Find where the given text appears and provide that cell's center as [x, y] coordinate. 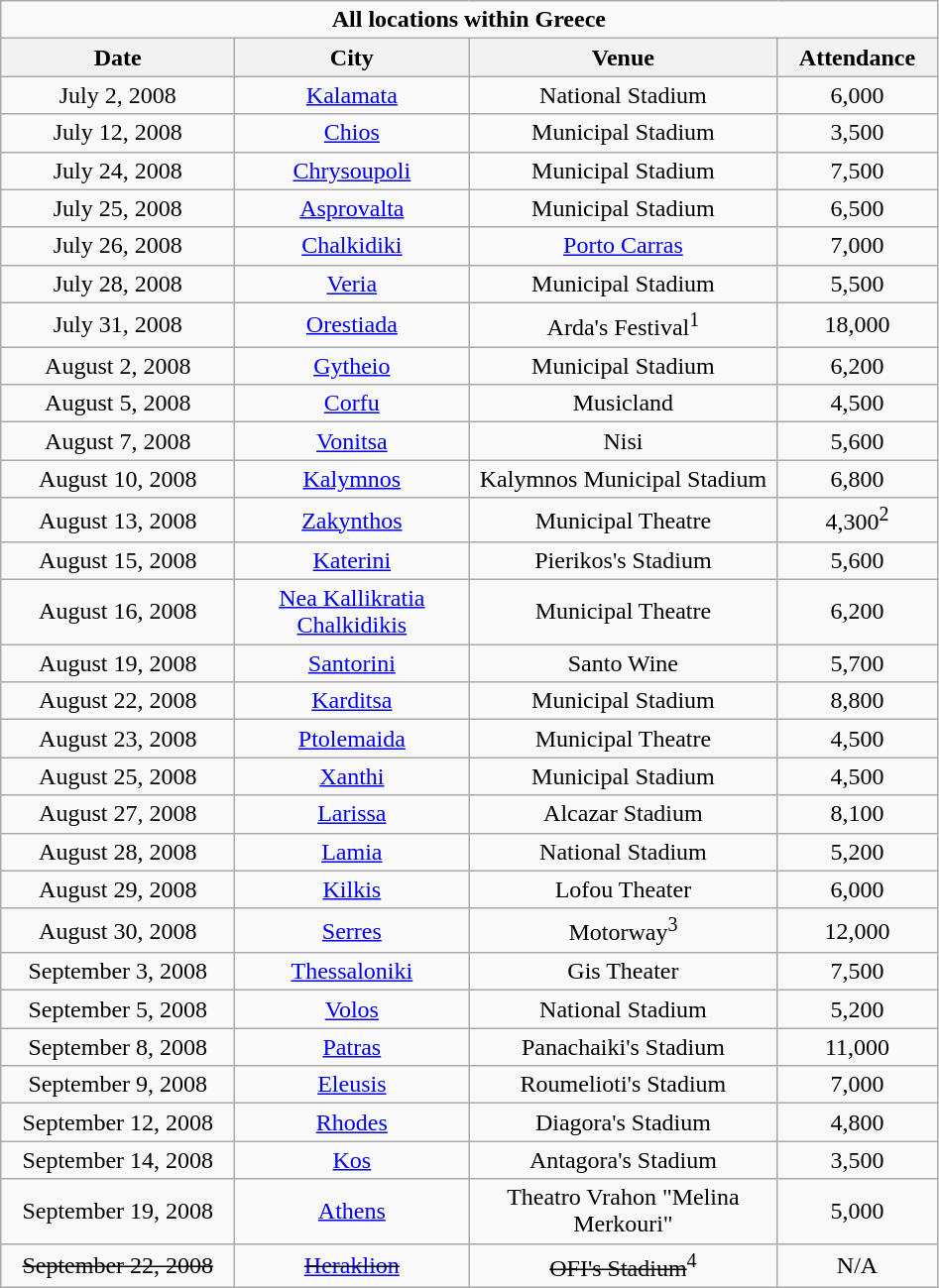
Katerini [352, 561]
Chrysoupoli [352, 171]
August 22, 2008 [118, 701]
Zakynthos [352, 520]
4,3002 [857, 520]
August 16, 2008 [118, 613]
Antagora's Stadium [623, 1160]
Panachaiki's Stadium [623, 1047]
August 15, 2008 [118, 561]
July 28, 2008 [118, 284]
August 19, 2008 [118, 663]
8,100 [857, 814]
August 25, 2008 [118, 776]
Kalamata [352, 95]
August 27, 2008 [118, 814]
Diagora's Stadium [623, 1122]
Date [118, 58]
Kalymnos Municipal Stadium [623, 479]
Thessaloniki [352, 972]
Rhodes [352, 1122]
Asprovalta [352, 208]
September 22, 2008 [118, 1265]
Larissa [352, 814]
Xanthi [352, 776]
N/A [857, 1265]
August 23, 2008 [118, 739]
Venue [623, 58]
Ptolemaida [352, 739]
4,800 [857, 1122]
Porto Carras [623, 246]
Corfu [352, 404]
Kilkis [352, 889]
5,500 [857, 284]
Alcazar Stadium [623, 814]
Athens [352, 1212]
Attendance [857, 58]
OFI's Stadium4 [623, 1265]
July 24, 2008 [118, 171]
6,500 [857, 208]
11,000 [857, 1047]
Santorini [352, 663]
All locations within Greece [469, 20]
5,700 [857, 663]
Orestiada [352, 325]
Karditsa [352, 701]
September 14, 2008 [118, 1160]
July 25, 2008 [118, 208]
Serres [352, 930]
Gis Theater [623, 972]
Nisi [623, 441]
July 2, 2008 [118, 95]
Veria [352, 284]
Pierikos's Stadium [623, 561]
Lamia [352, 852]
September 19, 2008 [118, 1212]
8,800 [857, 701]
Patras [352, 1047]
Chios [352, 133]
July 26, 2008 [118, 246]
Volos [352, 1009]
August 13, 2008 [118, 520]
August 10, 2008 [118, 479]
Santo Wine [623, 663]
August 7, 2008 [118, 441]
18,000 [857, 325]
Musicland [623, 404]
September 8, 2008 [118, 1047]
August 28, 2008 [118, 852]
Kos [352, 1160]
July 12, 2008 [118, 133]
Lofou Theater [623, 889]
September 12, 2008 [118, 1122]
Chalkidiki [352, 246]
August 29, 2008 [118, 889]
Nea Kallikratia Chalkidikis [352, 613]
City [352, 58]
Kalymnos [352, 479]
August 5, 2008 [118, 404]
Roumelioti's Stadium [623, 1085]
August 2, 2008 [118, 366]
Motorway3 [623, 930]
Vonitsa [352, 441]
Heraklion [352, 1265]
Arda's Festival1 [623, 325]
5,000 [857, 1212]
Gytheio [352, 366]
August 30, 2008 [118, 930]
Theatro Vrahon "Melina Merkouri" [623, 1212]
July 31, 2008 [118, 325]
September 9, 2008 [118, 1085]
6,800 [857, 479]
Eleusis [352, 1085]
12,000 [857, 930]
September 3, 2008 [118, 972]
September 5, 2008 [118, 1009]
